Identify which cell holds the provided text, then report its (x, y) central coordinate. 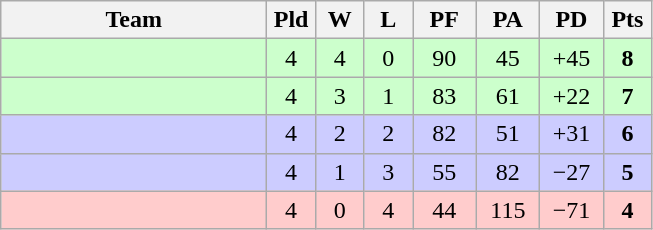
Team (134, 20)
L (388, 20)
+22 (572, 96)
−27 (572, 172)
45 (508, 58)
Pld (292, 20)
83 (444, 96)
7 (628, 96)
8 (628, 58)
−71 (572, 210)
Pts (628, 20)
55 (444, 172)
+31 (572, 134)
6 (628, 134)
PD (572, 20)
90 (444, 58)
115 (508, 210)
51 (508, 134)
+45 (572, 58)
PA (508, 20)
W (340, 20)
5 (628, 172)
PF (444, 20)
44 (444, 210)
61 (508, 96)
